Determine the (X, Y) coordinate at the center of the cell enclosing the given text.  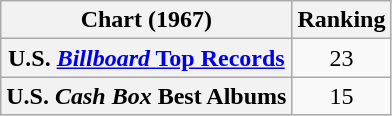
15 (342, 96)
U.S. Cash Box Best Albums (146, 96)
23 (342, 58)
U.S. Billboard Top Records (146, 58)
Ranking (342, 20)
Chart (1967) (146, 20)
